Identify which cell holds the provided text, then report its [X, Y] central coordinate. 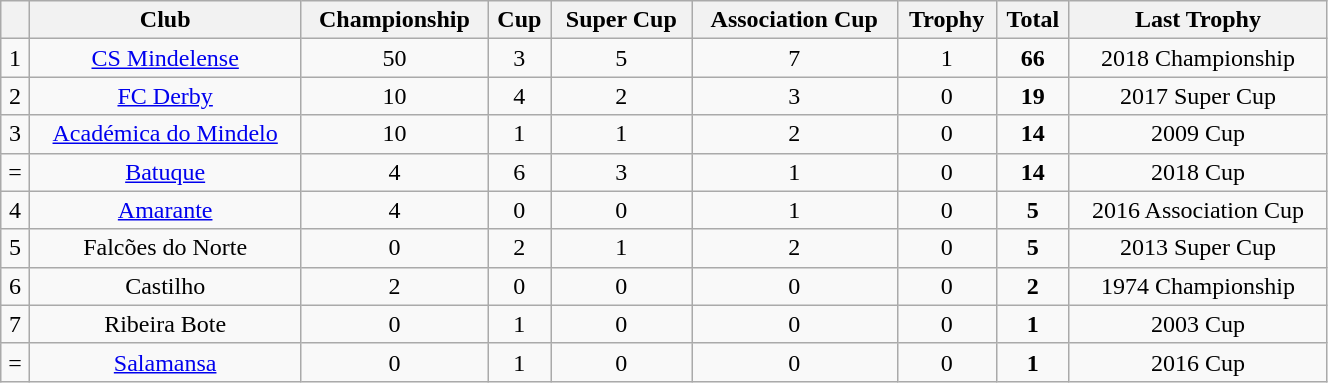
Trophy [946, 20]
Salamansa [165, 362]
2017 Super Cup [1198, 96]
Castilho [165, 286]
2018 Cup [1198, 172]
Ribeira Bote [165, 324]
Super Cup [622, 20]
2018 Championship [1198, 58]
1974 Championship [1198, 286]
2003 Cup [1198, 324]
50 [394, 58]
66 [1032, 58]
2016 Association Cup [1198, 210]
2013 Super Cup [1198, 248]
Club [165, 20]
FC Derby [165, 96]
Amarante [165, 210]
Total [1032, 20]
Cup [520, 20]
2009 Cup [1198, 134]
CS Mindelense [165, 58]
Association Cup [794, 20]
Académica do Mindelo [165, 134]
2016 Cup [1198, 362]
Batuque [165, 172]
19 [1032, 96]
Falcões do Norte [165, 248]
Last Trophy [1198, 20]
Championship [394, 20]
